Pinpoint the cell where the given text exists, returning its [X, Y] midpoint coordinate. 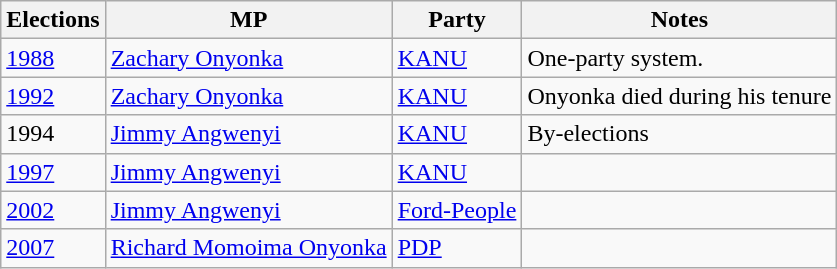
Onyonka died during his tenure [680, 96]
Elections [53, 20]
1997 [53, 172]
Richard Momoima Onyonka [248, 248]
One-party system. [680, 58]
MP [248, 20]
2002 [53, 210]
PDP [457, 248]
By-elections [680, 134]
Ford-People [457, 210]
1988 [53, 58]
2007 [53, 248]
Party [457, 20]
1992 [53, 96]
1994 [53, 134]
Notes [680, 20]
